Return [x, y] of the center of cell containing provided text 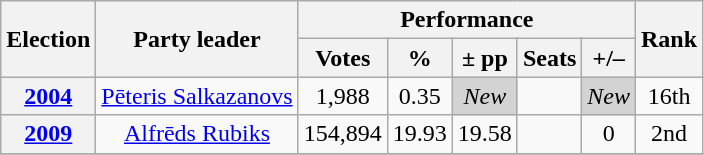
2nd [670, 134]
Votes [342, 58]
Alfrēds Rubiks [197, 134]
+/– [609, 58]
2009 [48, 134]
Party leader [197, 39]
Rank [670, 39]
19.58 [484, 134]
0 [609, 134]
% [420, 58]
19.93 [420, 134]
Pēteris Salkazanovs [197, 96]
16th [670, 96]
Seats [549, 58]
1,988 [342, 96]
Election [48, 39]
154,894 [342, 134]
± pp [484, 58]
0.35 [420, 96]
Performance [466, 20]
2004 [48, 96]
